Locate the cell with the specified text and output its (X, Y) center coordinate. 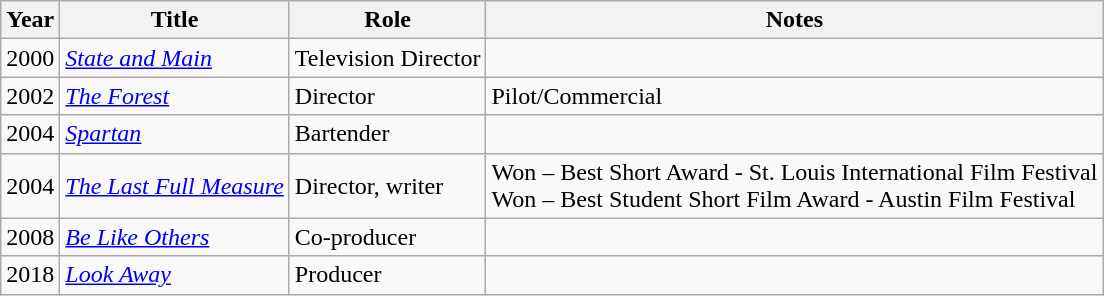
Pilot/Commercial (794, 96)
Bartender (388, 134)
State and Main (175, 58)
Title (175, 20)
Notes (794, 20)
Television Director (388, 58)
2008 (30, 237)
Won – Best Short Award - St. Louis International Film FestivalWon – Best Student Short Film Award - Austin Film Festival (794, 186)
Director, writer (388, 186)
Director (388, 96)
The Last Full Measure (175, 186)
Spartan (175, 134)
Role (388, 20)
Year (30, 20)
Be Like Others (175, 237)
2018 (30, 275)
Producer (388, 275)
The Forest (175, 96)
2002 (30, 96)
Co-producer (388, 237)
2000 (30, 58)
Look Away (175, 275)
